Find where the given text appears and provide that cell's center as [X, Y] coordinate. 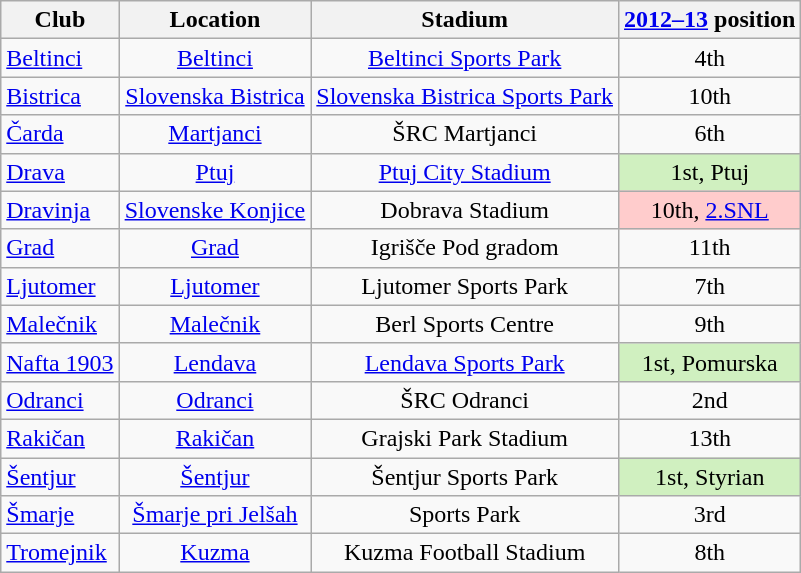
Slovenska Bistrica Sports Park [465, 96]
Grajski Park Stadium [465, 438]
ŠRC Martjanci [465, 134]
Bistrica [60, 96]
Stadium [465, 20]
Drava [60, 172]
6th [710, 134]
1st, Ptuj [710, 172]
Slovenska Bistrica [215, 96]
2012–13 position [710, 20]
1st, Pomurska [710, 362]
Lendava Sports Park [465, 362]
Beltinci Sports Park [465, 58]
ŠRC Odranci [465, 400]
Martjanci [215, 134]
Nafta 1903 [60, 362]
2nd [710, 400]
Berl Sports Centre [465, 324]
Ptuj City Stadium [465, 172]
Club [60, 20]
Šmarje [60, 515]
Kuzma [215, 553]
Location [215, 20]
11th [710, 248]
Igrišče Pod gradom [465, 248]
Dravinja [60, 210]
9th [710, 324]
Čarda [60, 134]
1st, Styrian [710, 477]
Šmarje pri Jelšah [215, 515]
Dobrava Stadium [465, 210]
7th [710, 286]
8th [710, 553]
Lendava [215, 362]
3rd [710, 515]
Tromejnik [60, 553]
Sports Park [465, 515]
Šentjur Sports Park [465, 477]
10th, 2.SNL [710, 210]
4th [710, 58]
Slovenske Konjice [215, 210]
Kuzma Football Stadium [465, 553]
10th [710, 96]
Ptuj [215, 172]
Ljutomer Sports Park [465, 286]
13th [710, 438]
